Identify which cell holds the provided text, then report its (x, y) central coordinate. 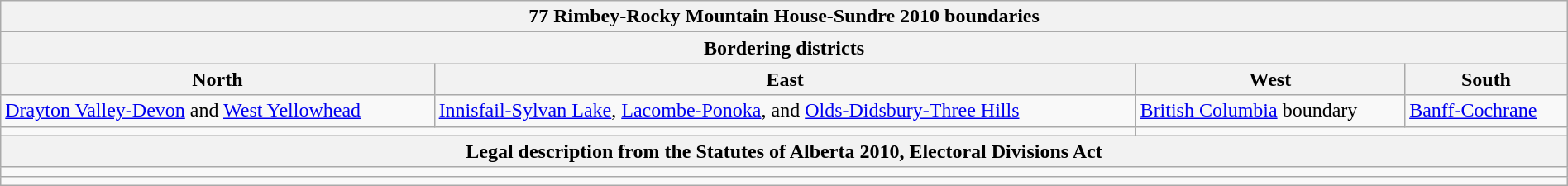
Drayton Valley-Devon and West Yellowhead (218, 111)
Banff-Cochrane (1487, 111)
Legal description from the Statutes of Alberta 2010, Electoral Divisions Act (784, 151)
British Columbia boundary (1270, 111)
North (218, 79)
East (785, 79)
South (1487, 79)
Innisfail-Sylvan Lake, Lacombe-Ponoka, and Olds-Didsbury-Three Hills (785, 111)
Bordering districts (784, 48)
West (1270, 79)
77 Rimbey-Rocky Mountain House-Sundre 2010 boundaries (784, 17)
